Output the [x, y] coordinate of the center of the cell containing the given text.  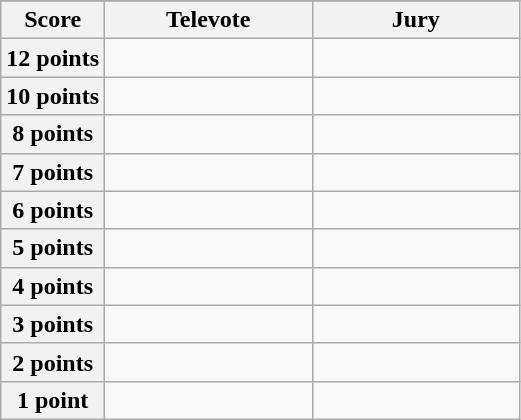
6 points [53, 210]
4 points [53, 286]
8 points [53, 134]
7 points [53, 172]
Score [53, 20]
Televote [209, 20]
3 points [53, 324]
1 point [53, 400]
10 points [53, 96]
Jury [416, 20]
2 points [53, 362]
12 points [53, 58]
5 points [53, 248]
